Extract the (X, Y) coordinate from the center of the cell holding the provided text.  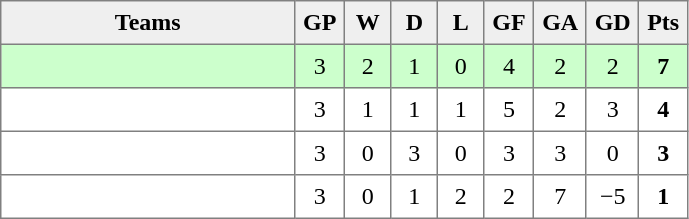
5 (509, 110)
W (368, 23)
D (414, 23)
Teams (148, 23)
L (461, 23)
Pts (663, 23)
−5 (612, 197)
GD (612, 23)
GF (509, 23)
GA (560, 23)
GP (320, 23)
